Find where the given text appears and provide that cell's center as [x, y] coordinate. 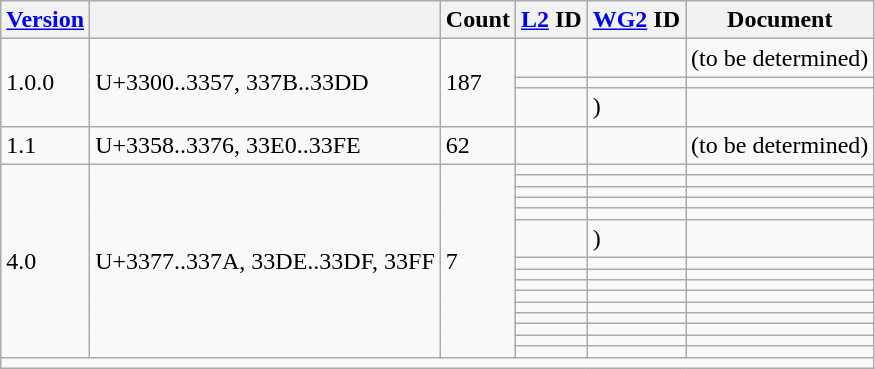
Document [780, 20]
L2 ID [551, 20]
Version [46, 20]
Count [478, 20]
1.0.0 [46, 82]
1.1 [46, 145]
187 [478, 82]
7 [478, 260]
U+3300..3357, 337B..33DD [266, 82]
U+3358..3376, 33E0..33FE [266, 145]
62 [478, 145]
WG2 ID [636, 20]
4.0 [46, 260]
U+3377..337A, 33DE..33DF, 33FF [266, 260]
